Capture the cell that displays the provided text and extract its (X, Y) central coordinate. 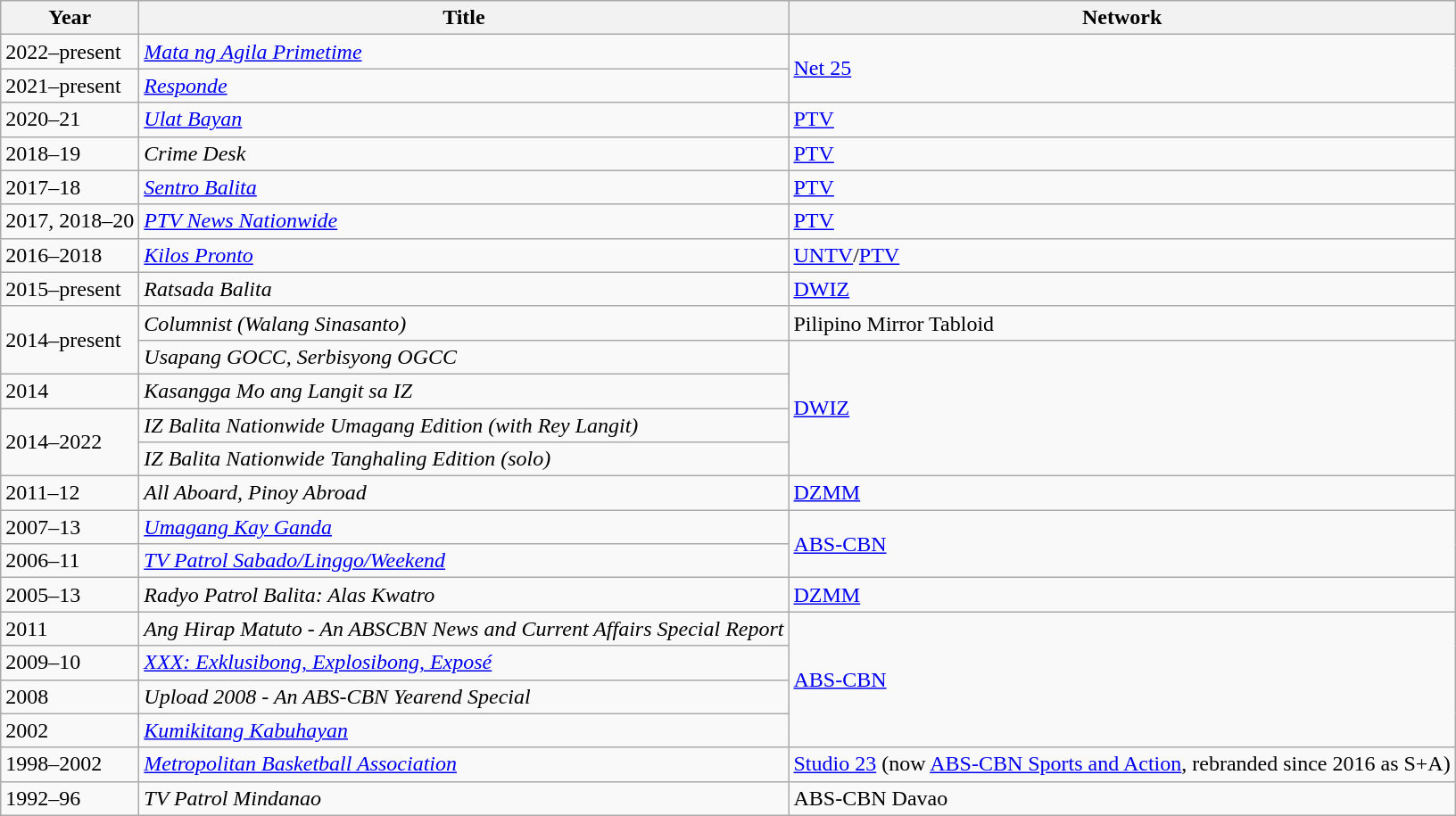
Kasangga Mo ang Langit sa IZ (464, 391)
2022–present (70, 52)
Mata ng Agila Primetime (464, 52)
2006–11 (70, 561)
2002 (70, 730)
2014–present (70, 340)
IZ Balita Nationwide Umagang Edition (with Rey Langit) (464, 425)
IZ Balita Nationwide Tanghaling Edition (solo) (464, 459)
PTV News Nationwide (464, 221)
1992–96 (70, 798)
Ulat Bayan (464, 120)
1998–2002 (70, 764)
2017–18 (70, 187)
Ang Hirap Matuto - An ABSCBN News and Current Affairs Special Report (464, 629)
Network (1122, 18)
XXX: Exklusibong, Explosibong, Exposé (464, 663)
TV Patrol Sabado/Linggo/Weekend (464, 561)
Columnist (Walang Sinasanto) (464, 323)
Metropolitan Basketball Association (464, 764)
2016–2018 (70, 255)
All Aboard, Pinoy Abroad (464, 493)
2011–12 (70, 493)
Pilipino Mirror Tabloid (1122, 323)
2017, 2018–20 (70, 221)
ABS-CBN Davao (1122, 798)
TV Patrol Mindanao (464, 798)
UNTV/PTV (1122, 255)
Year (70, 18)
Umagang Kay Ganda (464, 527)
Ratsada Balita (464, 289)
2014–2022 (70, 442)
Upload 2008 - An ABS-CBN Yearend Special (464, 696)
Studio 23 (now ABS-CBN Sports and Action, rebranded since 2016 as S+A) (1122, 764)
Kilos Pronto (464, 255)
2020–21 (70, 120)
Usapang GOCC, Serbisyong OGCC (464, 357)
2009–10 (70, 663)
2007–13 (70, 527)
2018–19 (70, 153)
Responde (464, 86)
2015–present (70, 289)
2008 (70, 696)
Title (464, 18)
2011 (70, 629)
Crime Desk (464, 153)
Sentro Balita (464, 187)
Radyo Patrol Balita: Alas Kwatro (464, 595)
2005–13 (70, 595)
Net 25 (1122, 69)
2014 (70, 391)
Kumikitang Kabuhayan (464, 730)
2021–present (70, 86)
